Output the [X, Y] coordinate of the center of the cell containing the given text.  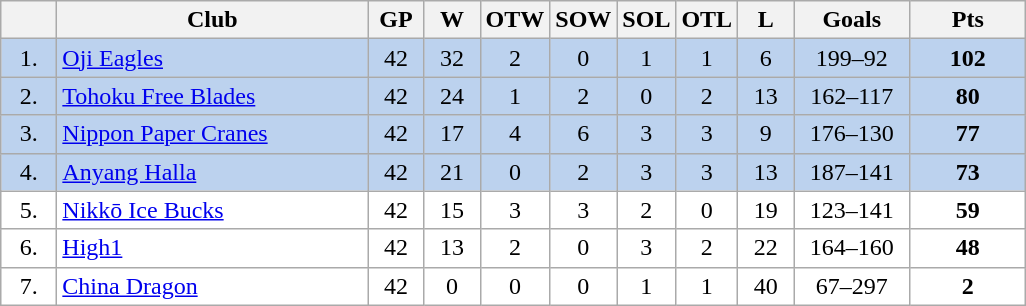
Nikkō Ice Bucks [212, 210]
24 [452, 96]
6. [29, 248]
199–92 [852, 58]
40 [766, 286]
15 [452, 210]
GP [396, 20]
187–141 [852, 172]
19 [766, 210]
OTW [515, 20]
OTL [707, 20]
7. [29, 286]
Anyang Halla [212, 172]
164–160 [852, 248]
SOW [584, 20]
102 [968, 58]
80 [968, 96]
W [452, 20]
48 [968, 248]
176–130 [852, 134]
5. [29, 210]
High1 [212, 248]
4 [515, 134]
Pts [968, 20]
4. [29, 172]
1. [29, 58]
22 [766, 248]
32 [452, 58]
Club [212, 20]
21 [452, 172]
73 [968, 172]
Goals [852, 20]
SOL [646, 20]
China Dragon [212, 286]
L [766, 20]
162–117 [852, 96]
Tohoku Free Blades [212, 96]
9 [766, 134]
77 [968, 134]
Nippon Paper Cranes [212, 134]
3. [29, 134]
123–141 [852, 210]
Oji Eagles [212, 58]
59 [968, 210]
67–297 [852, 286]
2. [29, 96]
17 [452, 134]
